For the text-containing cell, return its midpoint in (X, Y) coordinate format. 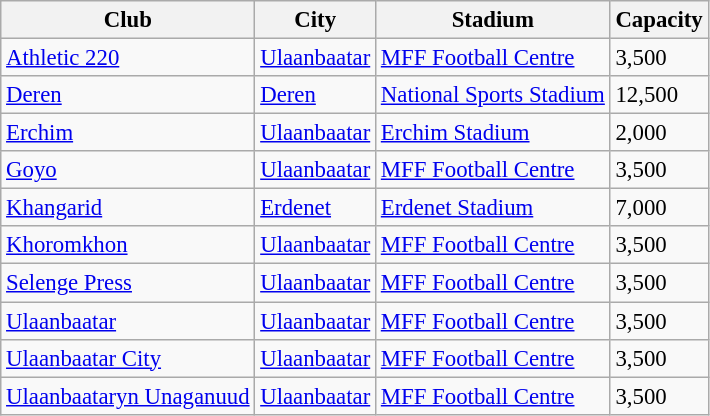
City (316, 20)
National Sports Stadium (494, 95)
Erchim (128, 133)
Selenge Press (128, 283)
Athletic 220 (128, 58)
Khoromkhon (128, 245)
Stadium (494, 20)
Ulaanbaatar City (128, 358)
Club (128, 20)
12,500 (659, 95)
Khangarid (128, 208)
7,000 (659, 208)
Capacity (659, 20)
Erdenet (316, 208)
Erdenet Stadium (494, 208)
Erchim Stadium (494, 133)
Goyo (128, 170)
2,000 (659, 133)
Ulaanbaataryn Unaganuud (128, 396)
